Return [x, y] of the center of cell containing provided text 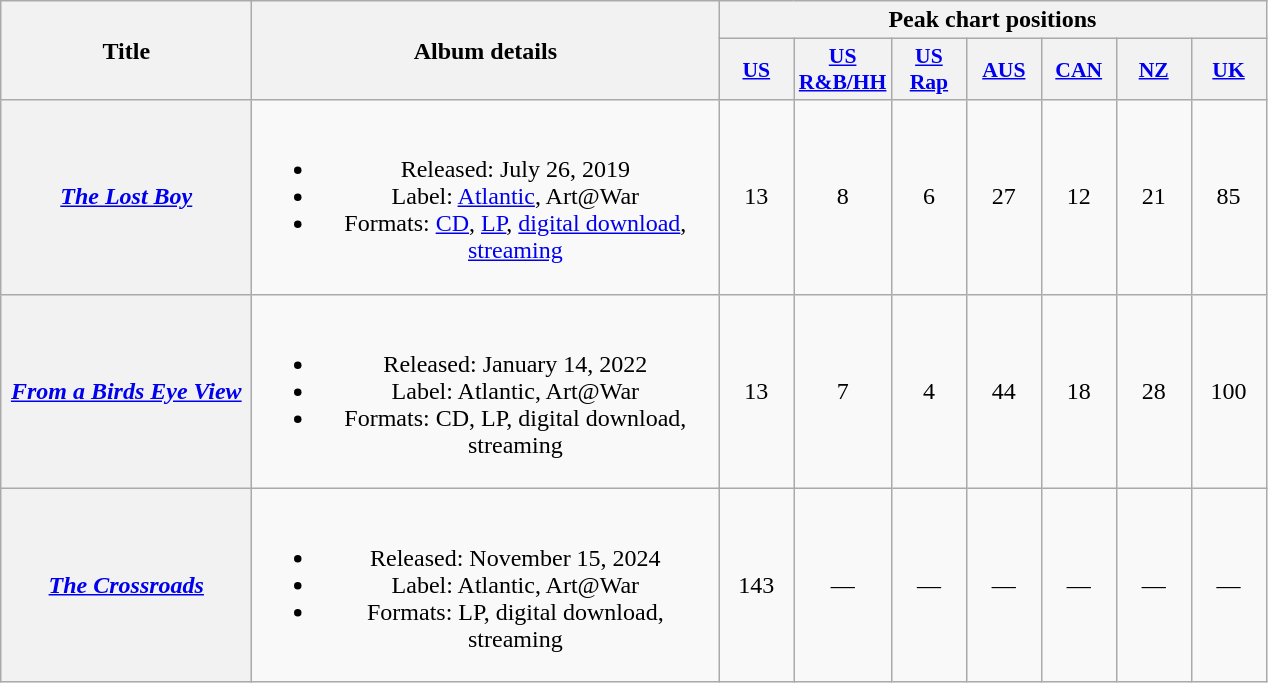
18 [1078, 391]
85 [1228, 197]
100 [1228, 391]
7 [843, 391]
NZ [1154, 70]
Released: November 15, 2024Label: Atlantic, Art@WarFormats: LP, digital download, streaming [486, 585]
The Lost Boy [126, 197]
27 [1004, 197]
8 [843, 197]
Released: July 26, 2019Label: Atlantic, Art@WarFormats: CD, LP, digital download, streaming [486, 197]
AUS [1004, 70]
28 [1154, 391]
12 [1078, 197]
44 [1004, 391]
Title [126, 50]
UK [1228, 70]
CAN [1078, 70]
The Crossroads [126, 585]
Album details [486, 50]
From a Birds Eye View [126, 391]
Released: January 14, 2022Label: Atlantic, Art@WarFormats: CD, LP, digital download, streaming [486, 391]
143 [756, 585]
US R&B/HH [843, 70]
21 [1154, 197]
USRap [928, 70]
US [756, 70]
4 [928, 391]
6 [928, 197]
Peak chart positions [992, 20]
